From the cell containing the given text, extract its center point as [X, Y] coordinate. 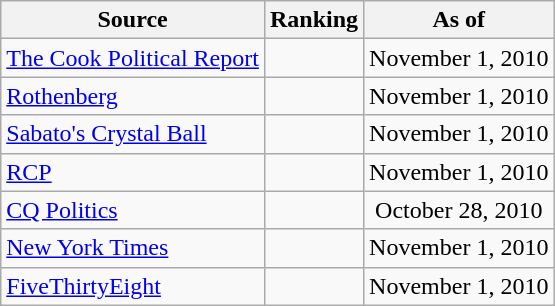
October 28, 2010 [459, 210]
FiveThirtyEight [133, 286]
CQ Politics [133, 210]
RCP [133, 172]
Ranking [314, 20]
Rothenberg [133, 96]
Sabato's Crystal Ball [133, 134]
The Cook Political Report [133, 58]
New York Times [133, 248]
Source [133, 20]
As of [459, 20]
